Capture the cell that displays the provided text and extract its [X, Y] central coordinate. 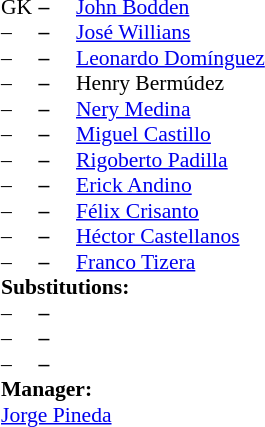
Nery Medina [170, 109]
Héctor Castellanos [170, 237]
Henry Bermúdez [170, 83]
Miguel Castillo [170, 135]
Rigoberto Padilla [170, 160]
Franco Tizera [170, 262]
Erick Andino [170, 185]
José Willians [170, 33]
Leonardo Domínguez [170, 58]
Substitutions: [133, 287]
Manager: [133, 389]
Félix Crisanto [170, 211]
